Capture the cell that displays the provided text and extract its [x, y] central coordinate. 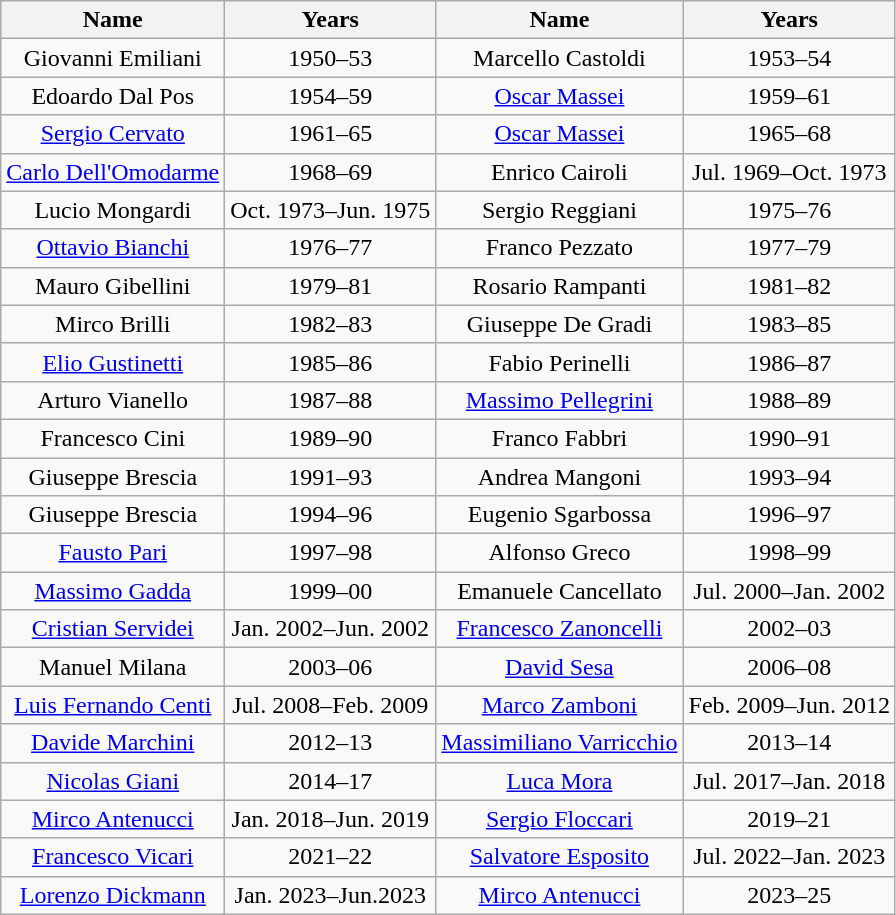
Lorenzo Dickmann [113, 895]
Marco Zamboni [560, 705]
Manuel Milana [113, 667]
1989–90 [330, 438]
2021–22 [330, 857]
Jul. 2000–Jan. 2002 [789, 591]
Feb. 2009–Jun. 2012 [789, 705]
Francesco Cini [113, 438]
1950–53 [330, 58]
Jul. 1969–Oct. 1973 [789, 172]
1979–81 [330, 286]
1985–86 [330, 362]
1959–61 [789, 96]
Franco Fabbri [560, 438]
1982–83 [330, 324]
Enrico Cairoli [560, 172]
2019–21 [789, 819]
Fabio Perinelli [560, 362]
David Sesa [560, 667]
1976–77 [330, 248]
Francesco Zanoncelli [560, 629]
Alfonso Greco [560, 553]
1987–88 [330, 400]
Edoardo Dal Pos [113, 96]
Oct. 1973–Jun. 1975 [330, 210]
Jan. 2023–Jun.2023 [330, 895]
Andrea Mangoni [560, 477]
1968–69 [330, 172]
Cristian Servidei [113, 629]
Giovanni Emiliani [113, 58]
Sergio Cervato [113, 134]
Massimo Gadda [113, 591]
2014–17 [330, 781]
2013–14 [789, 743]
Carlo Dell'Omodarme [113, 172]
Massimiliano Varricchio [560, 743]
1993–94 [789, 477]
1953–54 [789, 58]
2002–03 [789, 629]
Elio Gustinetti [113, 362]
2006–08 [789, 667]
Francesco Vicari [113, 857]
1975–76 [789, 210]
Rosario Rampanti [560, 286]
Giuseppe De Gradi [560, 324]
Mauro Gibellini [113, 286]
Luis Fernando Centi [113, 705]
Jan. 2002–Jun. 2002 [330, 629]
1988–89 [789, 400]
1999–00 [330, 591]
Jul. 2017–Jan. 2018 [789, 781]
Jan. 2018–Jun. 2019 [330, 819]
1981–82 [789, 286]
Sergio Floccari [560, 819]
1977–79 [789, 248]
1961–65 [330, 134]
Marcello Castoldi [560, 58]
1998–99 [789, 553]
Mirco Brilli [113, 324]
Fausto Pari [113, 553]
Jul. 2022–Jan. 2023 [789, 857]
Luca Mora [560, 781]
1965–68 [789, 134]
Davide Marchini [113, 743]
Ottavio Bianchi [113, 248]
Franco Pezzato [560, 248]
Nicolas Giani [113, 781]
1991–93 [330, 477]
1983–85 [789, 324]
1994–96 [330, 515]
Salvatore Esposito [560, 857]
Arturo Vianello [113, 400]
1996–97 [789, 515]
1954–59 [330, 96]
Sergio Reggiani [560, 210]
1986–87 [789, 362]
Jul. 2008–Feb. 2009 [330, 705]
1990–91 [789, 438]
1997–98 [330, 553]
2012–13 [330, 743]
2003–06 [330, 667]
2023–25 [789, 895]
Emanuele Cancellato [560, 591]
Lucio Mongardi [113, 210]
Massimo Pellegrini [560, 400]
Eugenio Sgarbossa [560, 515]
